Locate the cell with the specified text and output its (X, Y) center coordinate. 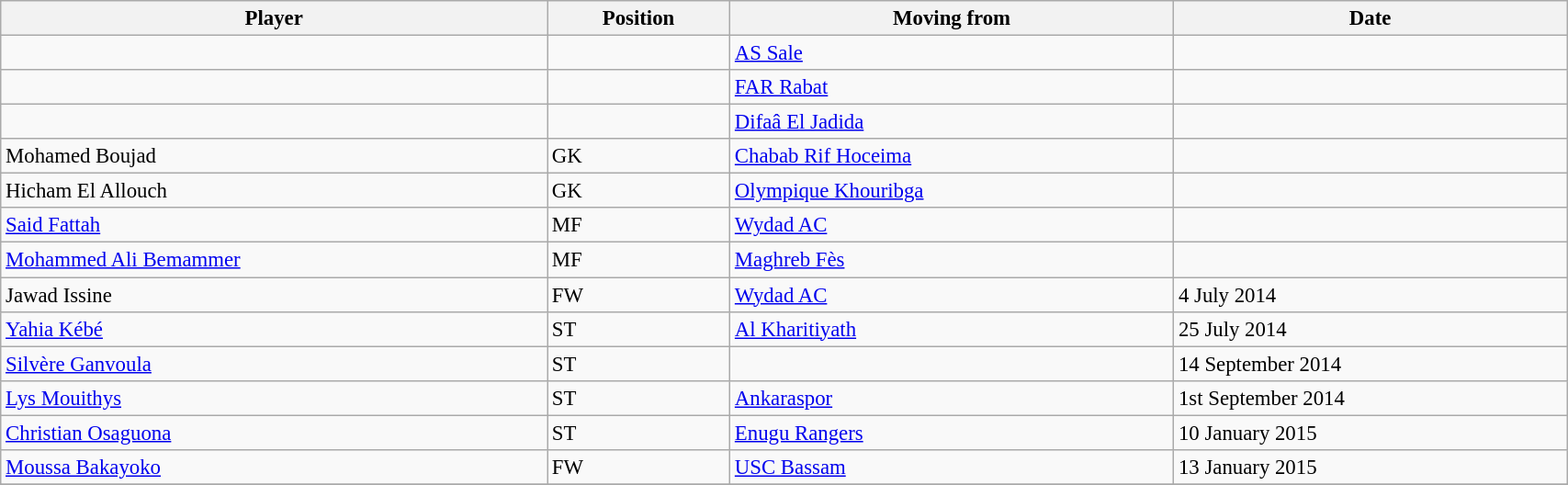
4 July 2014 (1371, 295)
Player (274, 18)
Moussa Bakayoko (274, 468)
Al Kharitiyath (952, 329)
Yahia Kébé (274, 329)
Said Fattah (274, 225)
Chabab Rif Hoceima (952, 156)
Mohammed Ali Bemammer (274, 260)
Mohamed Boujad (274, 156)
25 July 2014 (1371, 329)
Lys Mouithys (274, 398)
Silvère Ganvoula (274, 364)
Difaâ El Jadida (952, 122)
1st September 2014 (1371, 398)
FAR Rabat (952, 87)
USC Bassam (952, 468)
Date (1371, 18)
Maghreb Fès (952, 260)
Christian Osaguona (274, 433)
Olympique Khouribga (952, 191)
10 January 2015 (1371, 433)
Hicham El Allouch (274, 191)
Ankaraspor (952, 398)
AS Sale (952, 53)
Enugu Rangers (952, 433)
14 September 2014 (1371, 364)
Moving from (952, 18)
Jawad Issine (274, 295)
13 January 2015 (1371, 468)
Position (639, 18)
